Provide the [X, Y] coordinate of the cell's center where the given text is located.  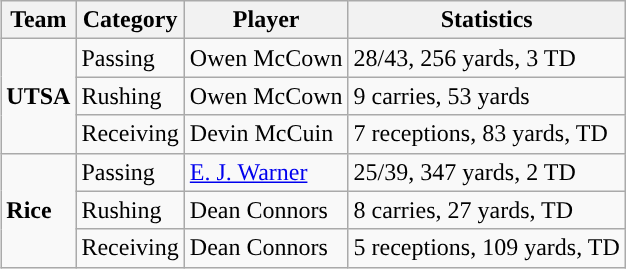
Category [130, 20]
28/43, 256 yards, 3 TD [486, 58]
Team [38, 20]
Player [266, 20]
9 carries, 53 yards [486, 96]
7 receptions, 83 yards, TD [486, 134]
25/39, 347 yards, 2 TD [486, 172]
5 receptions, 109 yards, TD [486, 248]
Rice [38, 210]
Devin McCuin [266, 134]
UTSA [38, 96]
Statistics [486, 20]
8 carries, 27 yards, TD [486, 210]
E. J. Warner [266, 172]
